For the text-containing cell, return its midpoint in [X, Y] coordinate format. 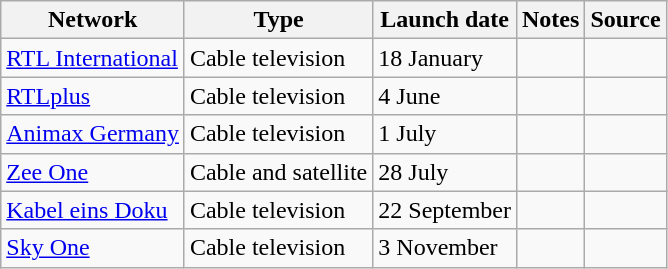
3 November [445, 248]
Animax Germany [93, 134]
Network [93, 20]
Cable and satellite [278, 172]
Kabel eins Doku [93, 210]
1 July [445, 134]
Source [626, 20]
Type [278, 20]
4 June [445, 96]
RTL International [93, 58]
22 September [445, 210]
18 January [445, 58]
Sky One [93, 248]
Zee One [93, 172]
28 July [445, 172]
Launch date [445, 20]
RTLplus [93, 96]
Notes [550, 20]
